Find where the given text appears and provide that cell's center as (X, Y) coordinate. 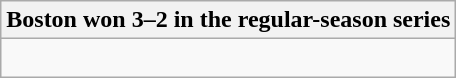
Boston won 3–2 in the regular-season series (228, 20)
